Detect which cell encompasses the target text, then output its (x, y) center coordinate. 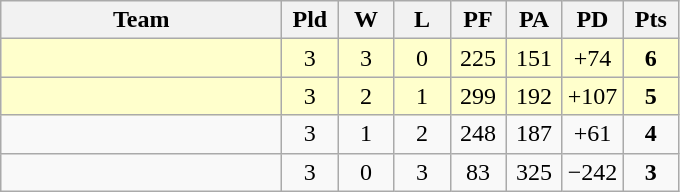
Pts (651, 20)
4 (651, 134)
6 (651, 58)
325 (534, 172)
L (422, 20)
PA (534, 20)
248 (478, 134)
225 (478, 58)
+61 (592, 134)
83 (478, 172)
192 (534, 96)
W (366, 20)
187 (534, 134)
−242 (592, 172)
299 (478, 96)
+74 (592, 58)
Team (142, 20)
PF (478, 20)
+107 (592, 96)
Pld (310, 20)
5 (651, 96)
PD (592, 20)
151 (534, 58)
